Pinpoint the cell where the given text exists, returning its [x, y] midpoint coordinate. 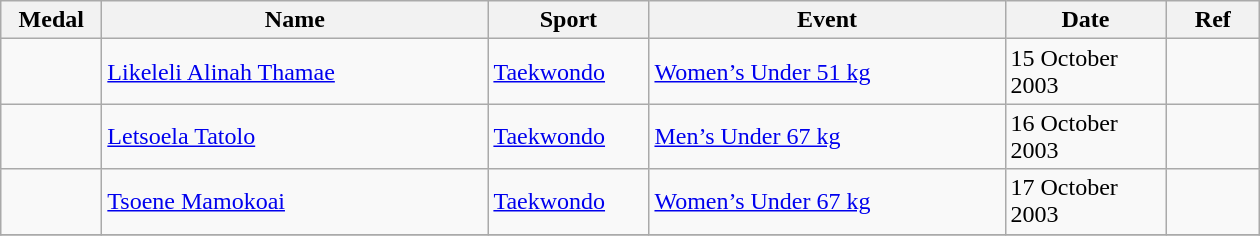
Name [295, 20]
15 October 2003 [1086, 72]
16 October 2003 [1086, 136]
Tsoene Mamokoai [295, 202]
Medal [52, 20]
Men’s Under 67 kg [827, 136]
Event [827, 20]
Women’s Under 51 kg [827, 72]
17 October 2003 [1086, 202]
Date [1086, 20]
Sport [568, 20]
Women’s Under 67 kg [827, 202]
Letsoela Tatolo [295, 136]
Ref [1213, 20]
Likeleli Alinah Thamae [295, 72]
